Locate the cell with the specified text and output its (x, y) center coordinate. 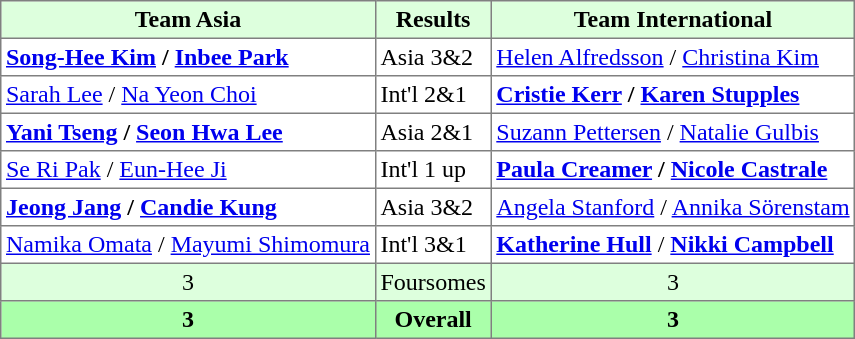
Sarah Lee / Na Yeon Choi (188, 95)
Helen Alfredsson / Christina Kim (673, 57)
Song-Hee Kim / Inbee Park (188, 57)
Cristie Kerr / Karen Stupples (673, 95)
Foursomes (433, 282)
Se Ri Pak / Eun-Hee Ji (188, 170)
Suzann Pettersen / Natalie Gulbis (673, 132)
Team Asia (188, 20)
Namika Omata / Mayumi Shimomura (188, 245)
Paula Creamer / Nicole Castrale (673, 170)
Team International (673, 20)
Results (433, 20)
Int'l 2&1 (433, 95)
Katherine Hull / Nikki Campbell (673, 245)
Int'l 3&1 (433, 245)
Int'l 1 up (433, 170)
Jeong Jang / Candie Kung (188, 207)
Asia 2&1 (433, 132)
Overall (433, 320)
Yani Tseng / Seon Hwa Lee (188, 132)
Angela Stanford / Annika Sörenstam (673, 207)
